From the cell containing the given text, extract its center point as (x, y) coordinate. 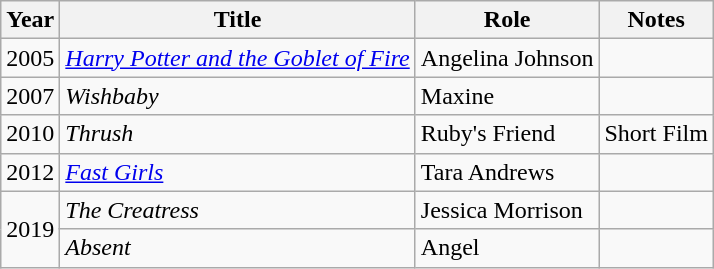
Year (30, 20)
Role (507, 20)
Maxine (507, 96)
Jessica Morrison (507, 210)
Fast Girls (238, 172)
2019 (30, 229)
2012 (30, 172)
Notes (656, 20)
Wishbaby (238, 96)
Tara Andrews (507, 172)
2010 (30, 134)
Thrush (238, 134)
Angel (507, 248)
Title (238, 20)
Angelina Johnson (507, 58)
Short Film (656, 134)
2005 (30, 58)
Absent (238, 248)
The Creatress (238, 210)
Harry Potter and the Goblet of Fire (238, 58)
Ruby's Friend (507, 134)
2007 (30, 96)
